Scan for the cell matching the given text and deliver its [X, Y] coordinate at center. 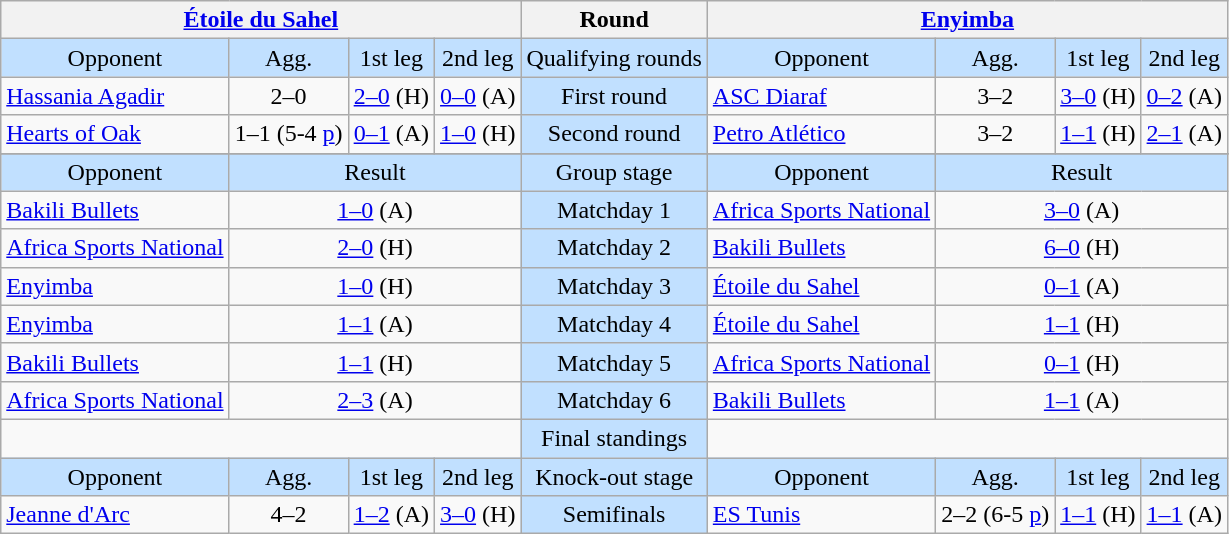
Final standings [614, 438]
ASC Diaraf [821, 96]
2–3 (A) [375, 400]
Hassania Agadir [115, 96]
Second round [614, 134]
4–2 [288, 515]
Knock-out stage [614, 477]
Round [614, 20]
Semifinals [614, 515]
2–1 (A) [1184, 134]
1–0 (A) [375, 210]
1–2 (A) [391, 515]
First round [614, 96]
0–1 (H) [1082, 362]
Matchday 4 [614, 324]
ES Tunis [821, 515]
Matchday 6 [614, 400]
2–0 [288, 96]
Matchday 2 [614, 248]
Matchday 1 [614, 210]
6–0 (H) [1082, 248]
0–2 (A) [1184, 96]
2–2 (6-5 p) [996, 515]
Jeanne d'Arc [115, 515]
Matchday 3 [614, 286]
Group stage [614, 172]
Hearts of Oak [115, 134]
1–1 (5-4 p) [288, 134]
0–0 (A) [478, 96]
3–0 (A) [1082, 210]
Petro Atlético [821, 134]
Matchday 5 [614, 362]
Qualifying rounds [614, 58]
